Pinpoint the cell where the given text exists, returning its [x, y] midpoint coordinate. 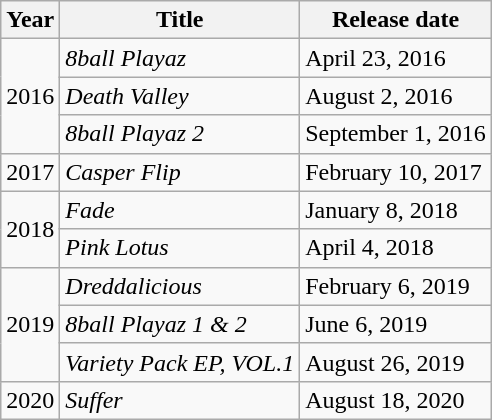
Casper Flip [180, 172]
Release date [396, 20]
April 23, 2016 [396, 58]
August 26, 2019 [396, 362]
2016 [30, 96]
February 10, 2017 [396, 172]
June 6, 2019 [396, 324]
Suffer [180, 400]
2017 [30, 172]
January 8, 2018 [396, 210]
8ball Playaz 2 [180, 134]
Fade [180, 210]
Pink Lotus [180, 248]
April 4, 2018 [396, 248]
Variety Pack EP, VOL.1 [180, 362]
8ball Playaz 1 & 2 [180, 324]
Year [30, 20]
August 2, 2016 [396, 96]
September 1, 2016 [396, 134]
Death Valley [180, 96]
2020 [30, 400]
2018 [30, 229]
Dreddalicious [180, 286]
Title [180, 20]
2019 [30, 324]
August 18, 2020 [396, 400]
February 6, 2019 [396, 286]
8ball Playaz [180, 58]
